Provide the (X, Y) coordinate of the cell's center where the given text is located.  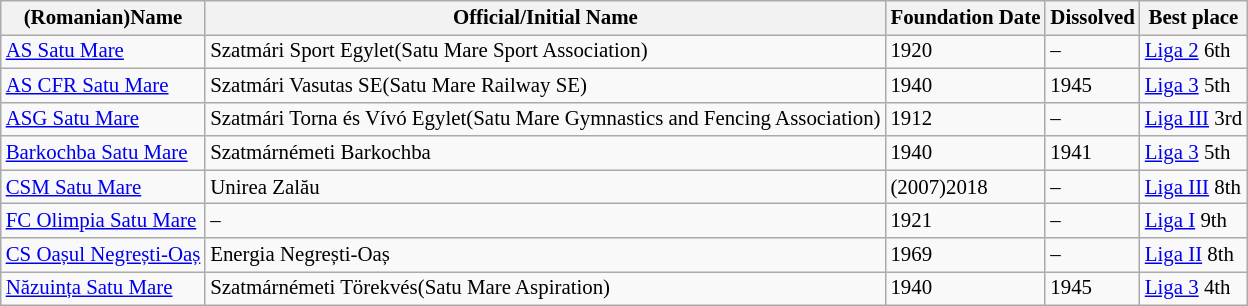
CS Oașul Negrești-Oaș (104, 255)
Dissolved (1092, 18)
Unirea Zalău (545, 187)
(2007)2018 (965, 187)
1921 (965, 221)
(Romanian)Name (104, 18)
Liga 3 4th (1194, 288)
1941 (1092, 153)
ASG Satu Mare (104, 119)
Szatmári Vasutas SE(Satu Mare Railway SE) (545, 85)
1912 (965, 119)
FC Olimpia Satu Mare (104, 221)
1969 (965, 255)
Szatmári Torna és Vívó Egylet(Satu Mare Gymnastics and Fencing Association) (545, 119)
Szatmárnémeti Barkochba (545, 153)
Energia Negrești-Oaș (545, 255)
Liga III 8th (1194, 187)
1920 (965, 51)
AS CFR Satu Mare (104, 85)
AS Satu Mare (104, 51)
Szatmárnémeti Törekvés(Satu Mare Aspiration) (545, 288)
Liga II 8th (1194, 255)
Liga 2 6th (1194, 51)
Năzuința Satu Mare (104, 288)
Szatmári Sport Egylet(Satu Mare Sport Association) (545, 51)
Liga I 9th (1194, 221)
Best place (1194, 18)
CSM Satu Mare (104, 187)
Barkochba Satu Mare (104, 153)
Foundation Date (965, 18)
Liga III 3rd (1194, 119)
Official/Initial Name (545, 18)
